Scan for the cell matching the given text and deliver its [X, Y] coordinate at center. 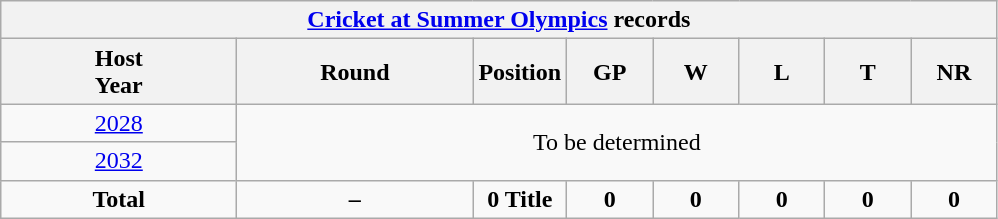
Position [520, 72]
Total [119, 199]
NR [954, 72]
GP [610, 72]
Round [355, 72]
To be determined [617, 142]
2032 [119, 161]
HostYear [119, 72]
Cricket at Summer Olympics records [499, 20]
W [696, 72]
T [868, 72]
2028 [119, 123]
L [782, 72]
0 Title [520, 199]
– [355, 199]
